Provide the [X, Y] coordinate of the cell's center where the given text is located.  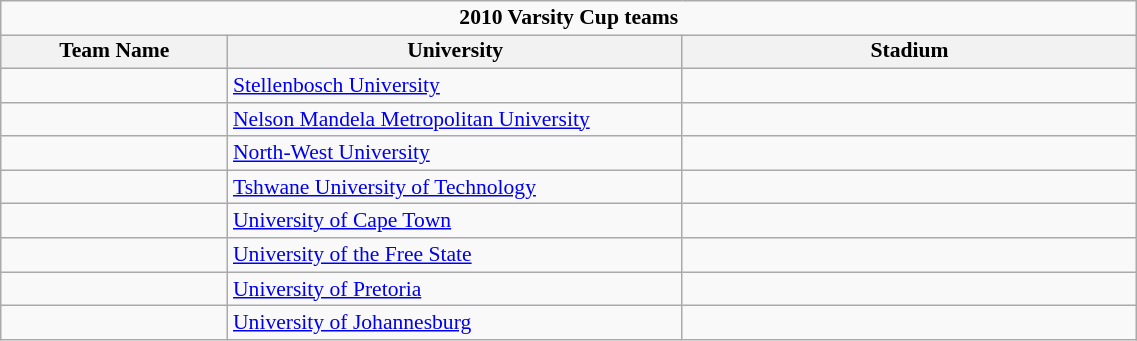
University of Cape Town [455, 221]
University of Johannesburg [455, 323]
Nelson Mandela Metropolitan University [455, 120]
University [455, 52]
Team Name [114, 52]
2010 Varsity Cup teams [569, 18]
University of Pretoria [455, 289]
Stadium [909, 52]
Stellenbosch University [455, 86]
Tshwane University of Technology [455, 187]
North-West University [455, 154]
University of the Free State [455, 255]
